Pinpoint the cell where the given text exists, returning its (X, Y) midpoint coordinate. 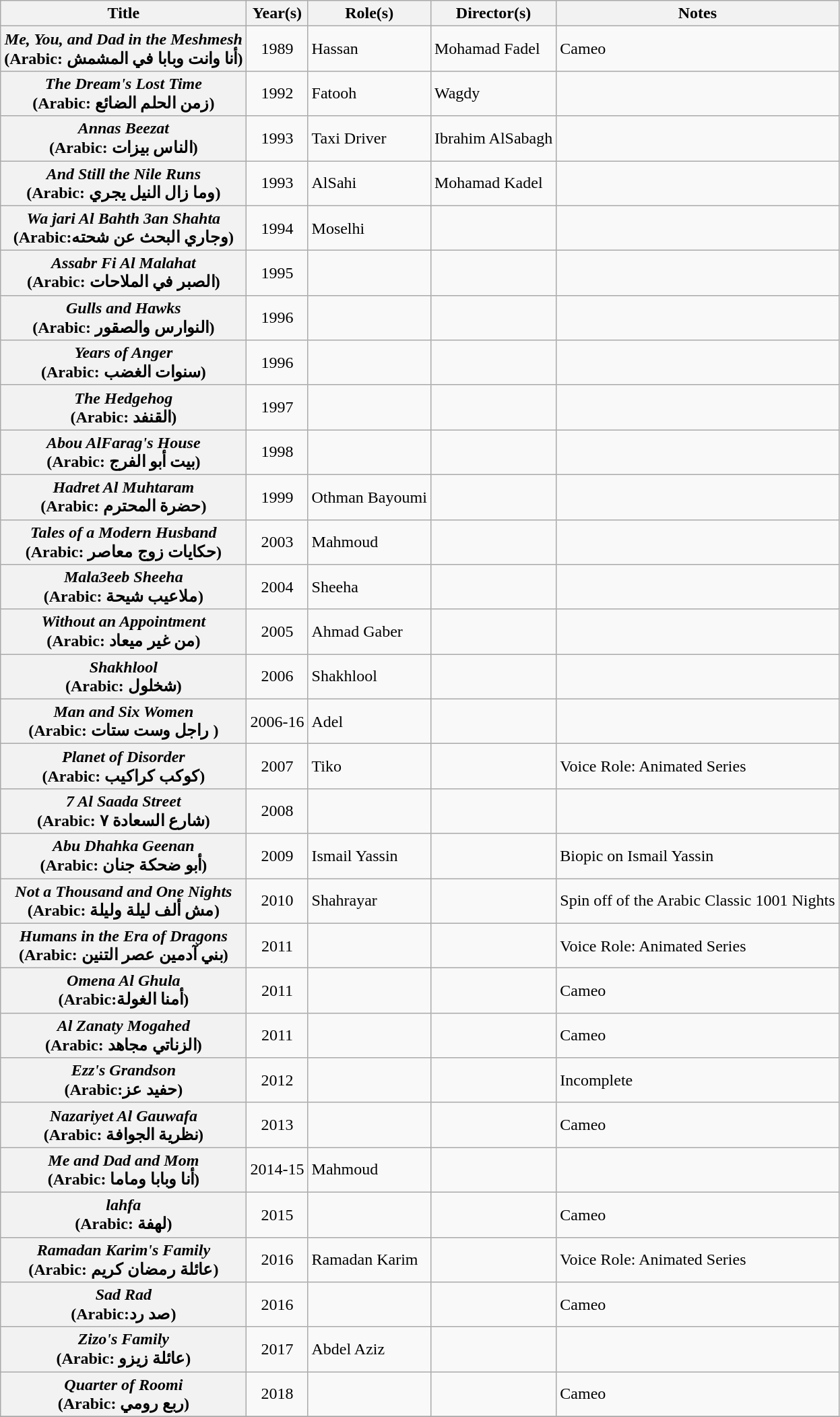
1997 (278, 407)
Tiko (369, 767)
Gulls and Hawks(Arabic: النوارس والصقور) (124, 318)
lahfa(Arabic: لهفة) (124, 1214)
Shakhlool (369, 676)
Mala3eeb Sheeha(Arabic: ملاعيب شيحة) (124, 588)
Not a Thousand and One Nights(Arabic: مش ألف ليلة وليلة) (124, 902)
Quarter of Roomi(Arabic: ربع رومي) (124, 1395)
Omena Al Ghula(Arabic:أمنا الغولة) (124, 990)
Assabr Fi Al Malahat(Arabic: الصبر في الملاحات) (124, 274)
AlSahi (369, 183)
And Still the Nile Runs(Arabic: وما زال النيل يجري) (124, 183)
Mohamad Kadel (493, 183)
Nazariyet Al Gauwafa(Arabic: نظرية الجوافة) (124, 1125)
Year(s) (278, 13)
1989 (278, 49)
Role(s) (369, 13)
Adel (369, 721)
2009 (278, 856)
2017 (278, 1349)
Al Zanaty Mogahed(Arabic: الزناتي مجاهد) (124, 1035)
2014-15 (278, 1170)
Ahmad Gaber (369, 632)
Incomplete (698, 1081)
2010 (278, 902)
Spin off of the Arabic Classic 1001 Nights (698, 902)
Without an Appointment(Arabic: من غير ميعاد) (124, 632)
2008 (278, 811)
Ibrahim AlSabagh (493, 139)
1998 (278, 453)
The Hedgehog(Arabic: القنفد) (124, 407)
1995 (278, 274)
Zizo's Family(Arabic: عائلة زيزو) (124, 1349)
Humans in the Era of Dragons(Arabic: بني آدمين عصر التنين) (124, 946)
Ramadan Karim (369, 1260)
Moselhi (369, 228)
Man and Six Women(Arabic: راجل وست ستات ) (124, 721)
Planet of Disorder(Arabic: كوكب كراكيب) (124, 767)
Annas Beezat(Arabic: الناس بيزات) (124, 139)
Fatooh (369, 93)
Biopic on Ismail Yassin (698, 856)
1994 (278, 228)
Notes (698, 13)
2015 (278, 1214)
2006-16 (278, 721)
Hadret Al Muhtaram(Arabic: حضرة المحترم) (124, 497)
Director(s) (493, 13)
Ramadan Karim's Family(Arabic: عائلة رمضان كريم) (124, 1260)
2003 (278, 542)
2012 (278, 1081)
The Dream's Lost Time(Arabic: زمن الحلم الضائع) (124, 93)
2018 (278, 1395)
Taxi Driver (369, 139)
Abou AlFarag's House(Arabic: بيت أبو الفرج) (124, 453)
Mohamad Fadel (493, 49)
Wagdy (493, 93)
Shahrayar (369, 902)
2007 (278, 767)
Sad Rad(Arabic:صد رد) (124, 1304)
Tales of a Modern Husband(Arabic: حكايات زوج معاصر) (124, 542)
Sheeha (369, 588)
2005 (278, 632)
Abdel Aziz (369, 1349)
Hassan (369, 49)
1992 (278, 93)
Shakhlool(Arabic: شخلول) (124, 676)
1999 (278, 497)
2004 (278, 588)
Ezz's Grandson(Arabic:حفيد عز) (124, 1081)
Title (124, 13)
2006 (278, 676)
2013 (278, 1125)
Me and Dad and Mom(Arabic: أنا وبابا وماما) (124, 1170)
Ismail Yassin (369, 856)
Me, You, and Dad in the Meshmesh(Arabic: أنا وانت وبابا في المشمش) (124, 49)
7 Al Saada Street(Arabic: شارع السعادة ٧) (124, 811)
Wa jari Al Bahth 3an Shahta(Arabic:وجاري البحث عن شحته) (124, 228)
Othman Bayoumi (369, 497)
Abu Dhahka Geenan(Arabic: أبو ضحكة جنان) (124, 856)
Years of Anger(Arabic: سنوات الغضب) (124, 363)
